Scan for the cell matching the given text and deliver its [X, Y] coordinate at center. 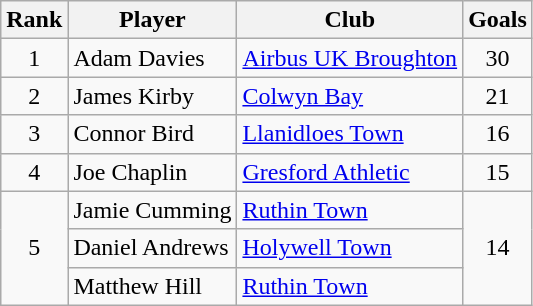
21 [498, 96]
16 [498, 134]
Matthew Hill [152, 286]
14 [498, 248]
Colwyn Bay [350, 96]
Club [350, 20]
5 [34, 248]
Connor Bird [152, 134]
3 [34, 134]
Holywell Town [350, 248]
Airbus UK Broughton [350, 58]
James Kirby [152, 96]
Daniel Andrews [152, 248]
4 [34, 172]
2 [34, 96]
Gresford Athletic [350, 172]
1 [34, 58]
Joe Chaplin [152, 172]
30 [498, 58]
Goals [498, 20]
Jamie Cumming [152, 210]
Adam Davies [152, 58]
15 [498, 172]
Rank [34, 20]
Player [152, 20]
Llanidloes Town [350, 134]
